Capture the cell that displays the provided text and extract its (x, y) central coordinate. 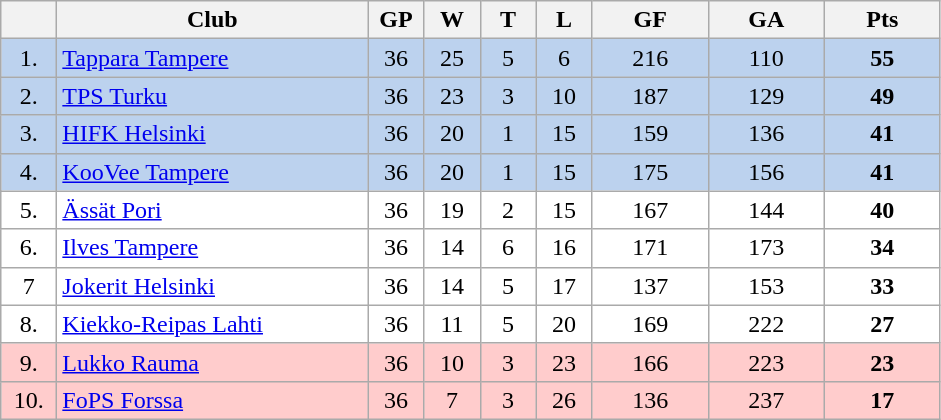
173 (766, 248)
167 (650, 210)
1. (29, 58)
216 (650, 58)
HIFK Helsinki (212, 134)
33 (882, 286)
237 (766, 400)
2. (29, 96)
222 (766, 324)
49 (882, 96)
GA (766, 20)
Pts (882, 20)
153 (766, 286)
156 (766, 172)
TPS Turku (212, 96)
129 (766, 96)
27 (882, 324)
144 (766, 210)
26 (564, 400)
159 (650, 134)
25 (452, 58)
GP (396, 20)
175 (650, 172)
8. (29, 324)
5. (29, 210)
Ilves Tampere (212, 248)
T (508, 20)
169 (650, 324)
FoPS Forssa (212, 400)
Club (212, 20)
Tappara Tampere (212, 58)
Jokerit Helsinki (212, 286)
W (452, 20)
187 (650, 96)
110 (766, 58)
L (564, 20)
Lukko Rauma (212, 362)
40 (882, 210)
3. (29, 134)
34 (882, 248)
10. (29, 400)
4. (29, 172)
6. (29, 248)
166 (650, 362)
11 (452, 324)
GF (650, 20)
Ässät Pori (212, 210)
16 (564, 248)
171 (650, 248)
2 (508, 210)
223 (766, 362)
55 (882, 58)
137 (650, 286)
9. (29, 362)
Kiekko-Reipas Lahti (212, 324)
KooVee Tampere (212, 172)
19 (452, 210)
